Return (X, Y) of the center of cell containing provided text 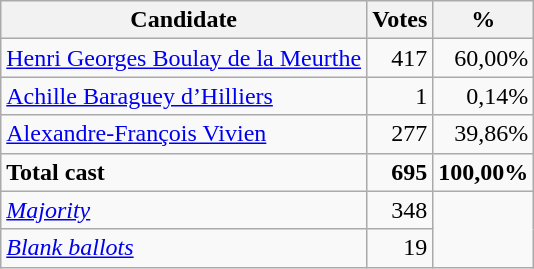
Henri Georges Boulay de la Meurthe (184, 58)
277 (400, 134)
Majority (184, 210)
39,86% (484, 134)
Achille Baraguey d’Hilliers (184, 96)
Votes (400, 20)
348 (400, 210)
1 (400, 96)
% (484, 20)
Total cast (184, 172)
Blank ballots (184, 248)
695 (400, 172)
19 (400, 248)
0,14% (484, 96)
Candidate (184, 20)
417 (400, 58)
60,00% (484, 58)
100,00% (484, 172)
Alexandre-François Vivien (184, 134)
